For the text-containing cell, return its midpoint in (x, y) coordinate format. 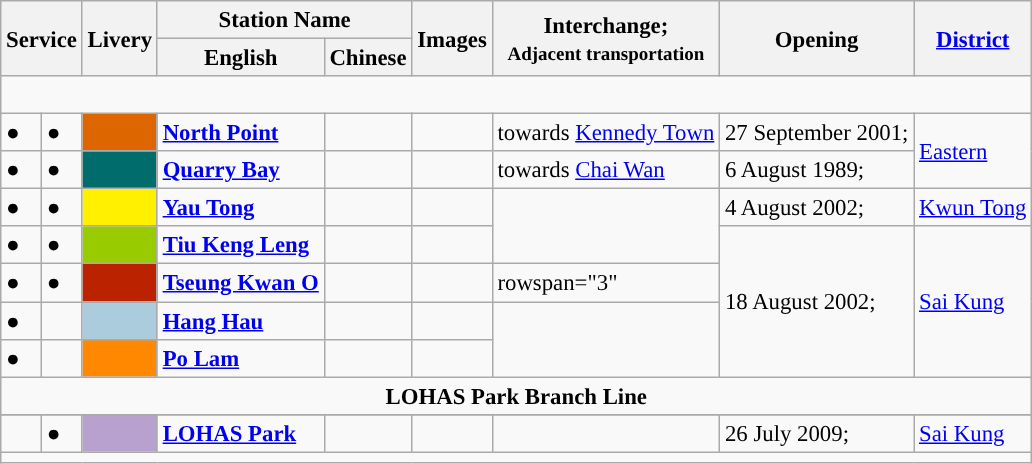
Service (42, 38)
District (973, 38)
6 August 1989; (817, 170)
Eastern (973, 152)
Interchange;Adjacent transportation (606, 38)
LOHAS Park Branch Line (516, 396)
Quarry Bay (240, 170)
Kwun Tong (973, 208)
Images (452, 38)
4 August 2002; (817, 208)
LOHAS Park (240, 433)
18 August 2002; (817, 301)
26 July 2009; (817, 433)
North Point (240, 133)
Po Lam (240, 358)
Livery (120, 38)
rowspan="3" (606, 283)
27 September 2001; (817, 133)
Tseung Kwan O (240, 283)
Opening (817, 38)
towards Chai Wan (606, 170)
English (240, 58)
Hang Hau (240, 321)
Yau Tong (240, 208)
towards Kennedy Town (606, 133)
Chinese (368, 58)
Station Name (284, 20)
Tiu Keng Leng (240, 245)
